Search for the cell housing the specified text and yield its (X, Y) center coordinate. 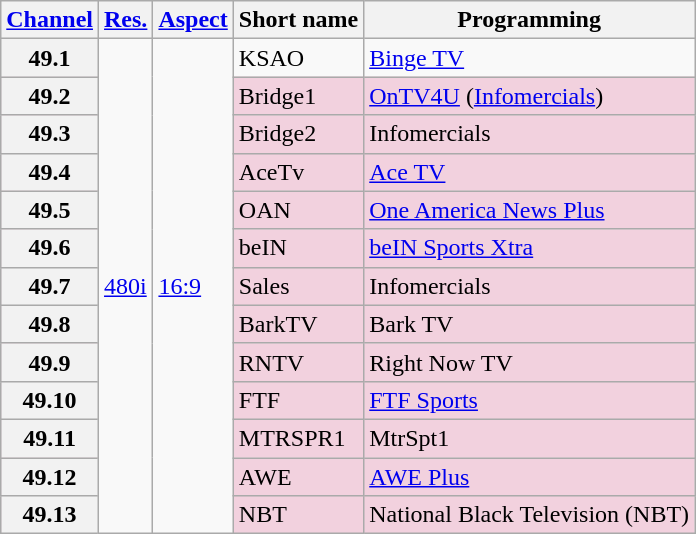
AWE Plus (530, 477)
One America News Plus (530, 210)
RNTV (298, 362)
49.6 (50, 248)
Bark TV (530, 324)
Binge TV (530, 58)
Aspect (193, 20)
Bridge1 (298, 96)
16:9 (193, 286)
49.12 (50, 477)
NBT (298, 515)
49.2 (50, 96)
480i (126, 286)
OAN (298, 210)
49.5 (50, 210)
49.1 (50, 58)
FTF Sports (530, 400)
49.7 (50, 286)
Sales (298, 286)
Programming (530, 20)
Bridge2 (298, 134)
49.8 (50, 324)
AceTv (298, 172)
49.11 (50, 438)
National Black Television (NBT) (530, 515)
49.10 (50, 400)
49.3 (50, 134)
Res. (126, 20)
beIN (298, 248)
49.13 (50, 515)
MTRSPR1 (298, 438)
MtrSpt1 (530, 438)
AWE (298, 477)
beIN Sports Xtra (530, 248)
OnTV4U (Infomercials) (530, 96)
KSAO (298, 58)
Channel (50, 20)
Short name (298, 20)
FTF (298, 400)
BarkTV (298, 324)
49.4 (50, 172)
Ace TV (530, 172)
Right Now TV (530, 362)
49.9 (50, 362)
